Identify which cell holds the provided text, then report its (x, y) central coordinate. 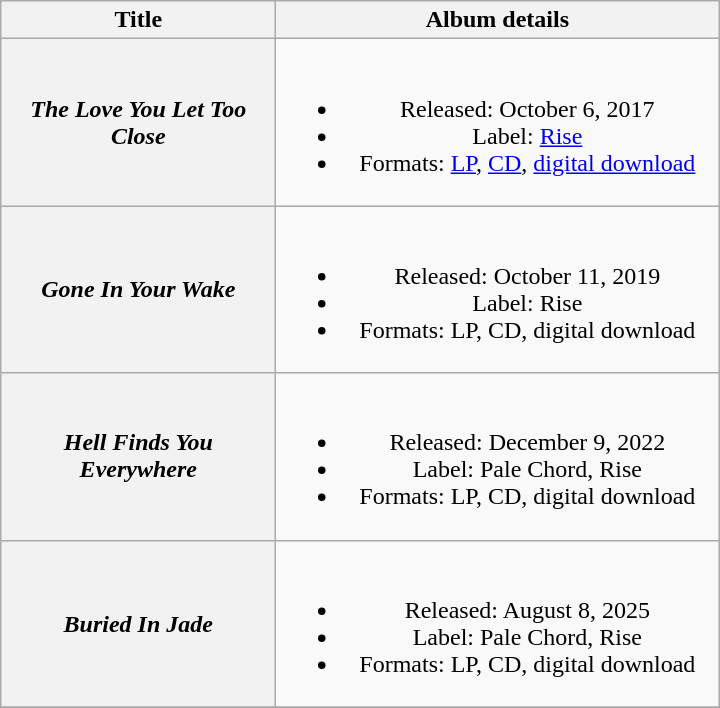
Hell Finds You Everywhere (138, 456)
Album details (498, 20)
The Love You Let Too Close (138, 122)
Released: December 9, 2022Label: Pale Chord, RiseFormats: LP, CD, digital download (498, 456)
Title (138, 20)
Gone In Your Wake (138, 290)
Buried In Jade (138, 624)
Released: October 11, 2019Label: RiseFormats: LP, CD, digital download (498, 290)
Released: October 6, 2017Label: RiseFormats: LP, CD, digital download (498, 122)
Released: August 8, 2025Label: Pale Chord, RiseFormats: LP, CD, digital download (498, 624)
